Extract the (x, y) coordinate from the center of the cell holding the provided text.  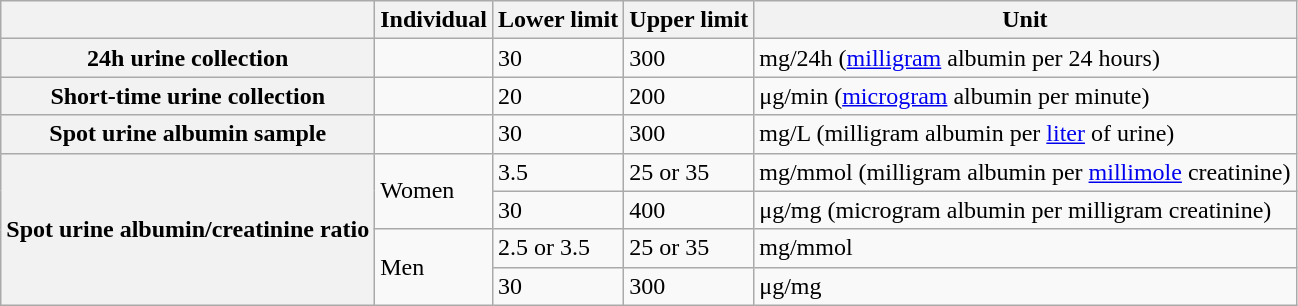
3.5 (558, 172)
Short-time urine collection (188, 96)
24h urine collection (188, 58)
mg/mmol (milligram albumin per millimole creatinine) (1025, 172)
2.5 or 3.5 (558, 248)
Unit (1025, 20)
mg/mmol (1025, 248)
μg/mg (1025, 286)
Women (434, 191)
Individual (434, 20)
mg/24h (milligram albumin per 24 hours) (1025, 58)
Spot urine albumin sample (188, 134)
Spot urine albumin/creatinine ratio (188, 229)
Lower limit (558, 20)
Upper limit (689, 20)
μg/min (microgram albumin per minute) (1025, 96)
20 (558, 96)
400 (689, 210)
μg/mg (microgram albumin per milligram creatinine) (1025, 210)
Men (434, 267)
200 (689, 96)
mg/L (milligram albumin per liter of urine) (1025, 134)
